Determine the (X, Y) coordinate at the center of the cell enclosing the given text.  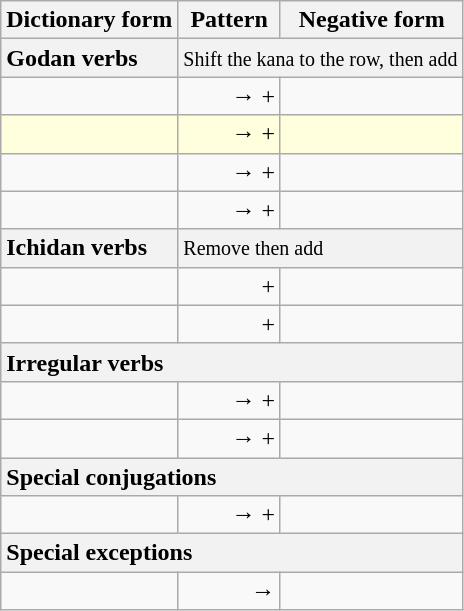
→ (230, 591)
Remove then add (320, 248)
Shift the kana to the row, then add (320, 58)
Special exceptions (232, 553)
Ichidan verbs (90, 248)
Godan verbs (90, 58)
Irregular verbs (232, 362)
Special conjugations (232, 477)
Negative form (371, 20)
Dictionary form (90, 20)
Pattern (230, 20)
